Return the [x, y] coordinate for the center point of the cell that contains the specified text.  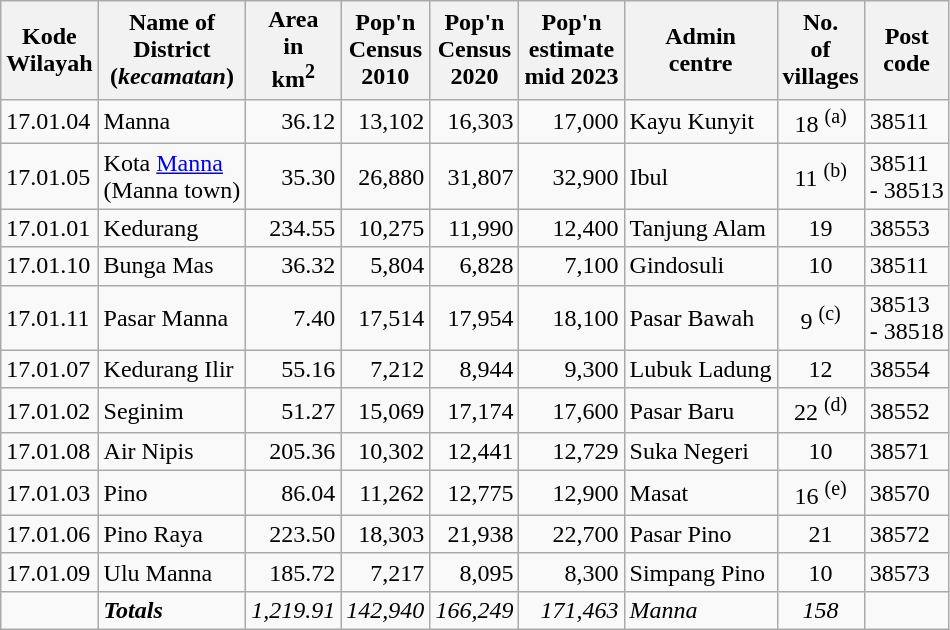
12,441 [474, 452]
6,828 [474, 266]
Gindosuli [700, 266]
17.01.11 [50, 318]
Kedurang [172, 228]
17,600 [572, 410]
16 (e) [820, 494]
Pasar Baru [700, 410]
17.01.07 [50, 369]
11,990 [474, 228]
38552 [906, 410]
22 (d) [820, 410]
234.55 [294, 228]
Lubuk Ladung [700, 369]
36.12 [294, 122]
No.ofvillages [820, 50]
9 (c) [820, 318]
51.27 [294, 410]
17.01.02 [50, 410]
17.01.10 [50, 266]
12,400 [572, 228]
17.01.05 [50, 176]
7,212 [386, 369]
Kayu Kunyit [700, 122]
17,000 [572, 122]
8,944 [474, 369]
223.50 [294, 534]
142,940 [386, 610]
86.04 [294, 494]
1,219.91 [294, 610]
12,900 [572, 494]
Pino [172, 494]
38570 [906, 494]
Seginim [172, 410]
Tanjung Alam [700, 228]
31,807 [474, 176]
Totals [172, 610]
17,174 [474, 410]
38571 [906, 452]
Pasar Bawah [700, 318]
38573 [906, 572]
17.01.08 [50, 452]
17,954 [474, 318]
38511- 38513 [906, 176]
38572 [906, 534]
5,804 [386, 266]
15,069 [386, 410]
18,303 [386, 534]
Pop'nCensus2020 [474, 50]
9,300 [572, 369]
12,775 [474, 494]
Pop'nestimatemid 2023 [572, 50]
17.01.09 [50, 572]
205.36 [294, 452]
171,463 [572, 610]
38513- 38518 [906, 318]
Simpang Pino [700, 572]
13,102 [386, 122]
Ulu Manna [172, 572]
Postcode [906, 50]
7,100 [572, 266]
38553 [906, 228]
Kode Wilayah [50, 50]
18 (a) [820, 122]
21 [820, 534]
16,303 [474, 122]
38554 [906, 369]
10,302 [386, 452]
7.40 [294, 318]
55.16 [294, 369]
21,938 [474, 534]
32,900 [572, 176]
Pino Raya [172, 534]
11 (b) [820, 176]
11,262 [386, 494]
Suka Negeri [700, 452]
17.01.03 [50, 494]
18,100 [572, 318]
10,275 [386, 228]
Admincentre [700, 50]
17.01.04 [50, 122]
17.01.06 [50, 534]
35.30 [294, 176]
22,700 [572, 534]
12,729 [572, 452]
36.32 [294, 266]
8,300 [572, 572]
185.72 [294, 572]
Pop'nCensus2010 [386, 50]
Bunga Mas [172, 266]
158 [820, 610]
Kedurang Ilir [172, 369]
Pasar Pino [700, 534]
Areainkm2 [294, 50]
Air Nipis [172, 452]
8,095 [474, 572]
Pasar Manna [172, 318]
Masat [700, 494]
Ibul [700, 176]
7,217 [386, 572]
Kota Manna (Manna town) [172, 176]
166,249 [474, 610]
Name ofDistrict(kecamatan) [172, 50]
26,880 [386, 176]
19 [820, 228]
17,514 [386, 318]
12 [820, 369]
17.01.01 [50, 228]
